Search for the cell housing the specified text and yield its [x, y] center coordinate. 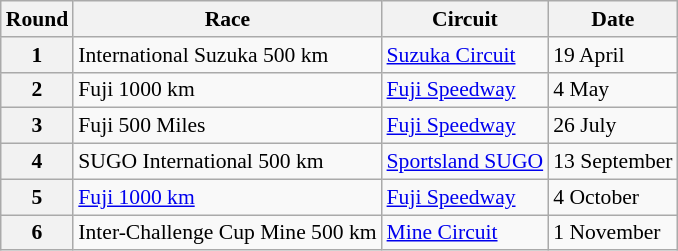
Race [227, 19]
4 October [612, 197]
26 July [612, 126]
1 November [612, 233]
6 [38, 233]
SUGO International 500 km [227, 162]
2 [38, 90]
Circuit [466, 19]
19 April [612, 55]
Round [38, 19]
International Suzuka 500 km [227, 55]
4 [38, 162]
Fuji 500 Miles [227, 126]
5 [38, 197]
Suzuka Circuit [466, 55]
1 [38, 55]
4 May [612, 90]
Sportsland SUGO [466, 162]
3 [38, 126]
Inter-Challenge Cup Mine 500 km [227, 233]
Mine Circuit [466, 233]
Date [612, 19]
13 September [612, 162]
